Provide the [x, y] coordinate of the cell's center where the given text is located.  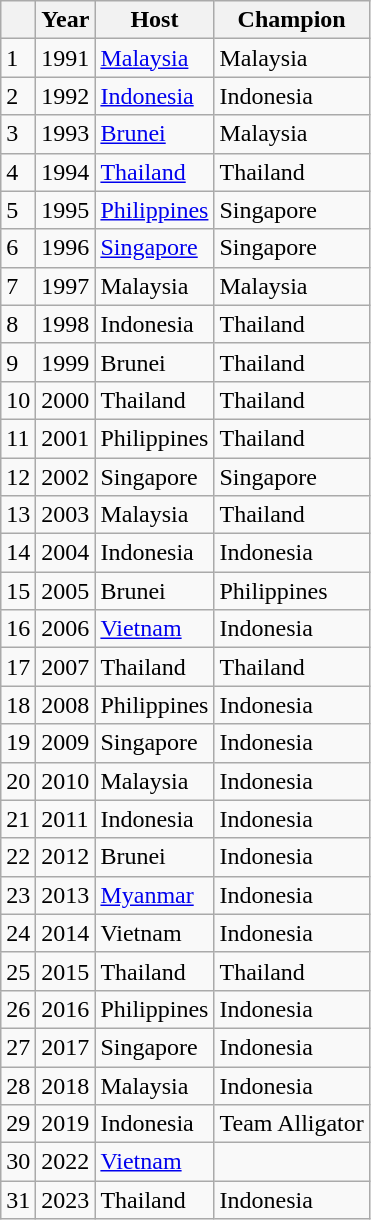
2017 [66, 1047]
27 [18, 1047]
2011 [66, 819]
8 [18, 324]
2009 [66, 743]
2019 [66, 1124]
2006 [66, 629]
1995 [66, 210]
1999 [66, 362]
1994 [66, 172]
2000 [66, 400]
2012 [66, 857]
13 [18, 515]
18 [18, 705]
Champion [292, 20]
26 [18, 1009]
Team Alligator [292, 1124]
10 [18, 400]
2013 [66, 895]
2002 [66, 477]
1991 [66, 58]
1992 [66, 96]
9 [18, 362]
1996 [66, 248]
4 [18, 172]
2010 [66, 781]
2005 [66, 591]
17 [18, 667]
14 [18, 553]
28 [18, 1085]
2007 [66, 667]
19 [18, 743]
2008 [66, 705]
2015 [66, 971]
25 [18, 971]
22 [18, 857]
2022 [66, 1162]
2004 [66, 553]
16 [18, 629]
31 [18, 1200]
23 [18, 895]
24 [18, 933]
11 [18, 438]
2014 [66, 933]
29 [18, 1124]
1 [18, 58]
2003 [66, 515]
15 [18, 591]
3 [18, 134]
6 [18, 248]
1993 [66, 134]
1997 [66, 286]
30 [18, 1162]
12 [18, 477]
Myanmar [154, 895]
Year [66, 20]
7 [18, 286]
20 [18, 781]
5 [18, 210]
21 [18, 819]
2023 [66, 1200]
1998 [66, 324]
2016 [66, 1009]
2001 [66, 438]
2018 [66, 1085]
Host [154, 20]
2 [18, 96]
